Determine the (x, y) coordinate at the center of the cell enclosing the given text.  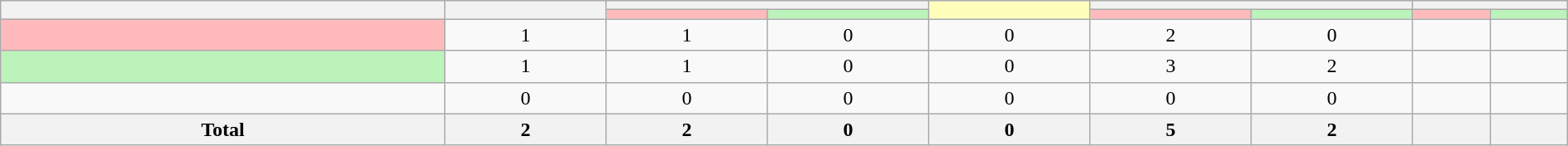
3 (1171, 66)
5 (1171, 129)
Total (223, 129)
